Extract the (X, Y) coordinate from the center of the cell holding the provided text.  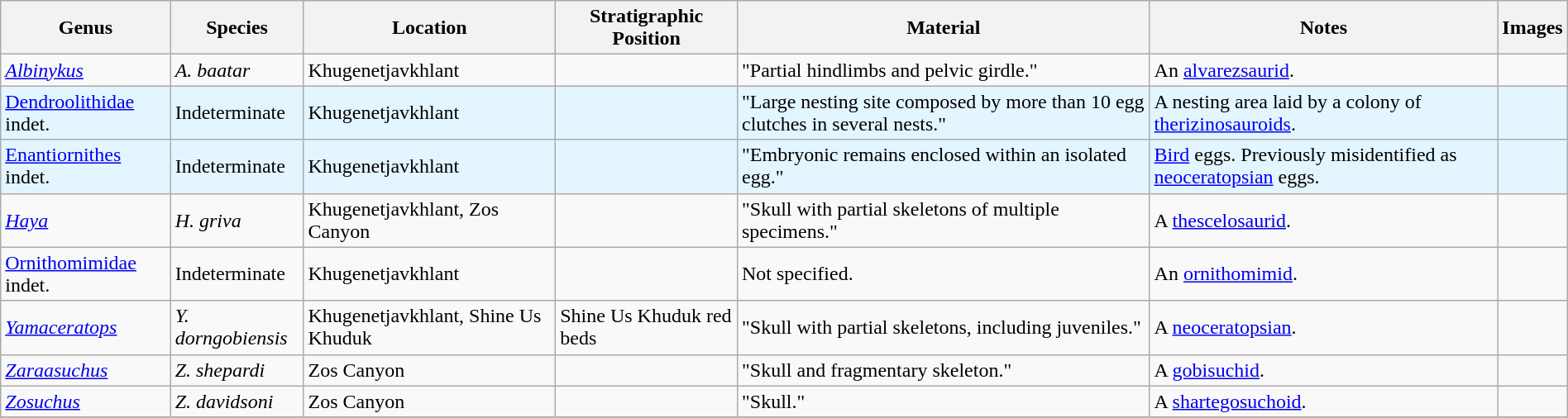
Y. dorngobiensis (237, 327)
Enantiornithes indet. (86, 167)
Species (237, 28)
Zosuchus (86, 401)
Shine Us Khuduk red beds (647, 327)
Location (430, 28)
Khugenetjavkhlant, Shine Us Khuduk (430, 327)
Yamaceratops (86, 327)
A gobisuchid. (1323, 370)
"Skull." (943, 401)
"Large nesting site composed by more than 10 egg clutches in several nests." (943, 112)
An alvarezsaurid. (1323, 70)
"Skull and fragmentary skeleton." (943, 370)
Material (943, 28)
Bird eggs. Previously misidentified as neoceratopsian eggs. (1323, 167)
A thescelosaurid. (1323, 220)
Notes (1323, 28)
Khugenetjavkhlant, Zos Canyon (430, 220)
Stratigraphic Position (647, 28)
Albinykus (86, 70)
Zaraasuchus (86, 370)
Z. davidsoni (237, 401)
Images (1532, 28)
A nesting area laid by a colony of therizinosauroids. (1323, 112)
A neoceratopsian. (1323, 327)
Z. shepardi (237, 370)
Ornithomimidae indet. (86, 274)
Not specified. (943, 274)
An ornithomimid. (1323, 274)
H. griva (237, 220)
"Embryonic remains enclosed within an isolated egg." (943, 167)
"Skull with partial skeletons of multiple specimens." (943, 220)
Haya (86, 220)
Dendroolithidae indet. (86, 112)
A shartegosuchoid. (1323, 401)
"Partial hindlimbs and pelvic girdle." (943, 70)
A. baatar (237, 70)
Genus (86, 28)
"Skull with partial skeletons, including juveniles." (943, 327)
